Search for the cell housing the specified text and yield its [x, y] center coordinate. 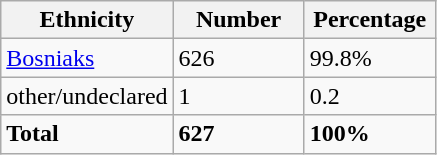
100% [370, 134]
Bosniaks [87, 58]
Number [238, 20]
other/undeclared [87, 96]
0.2 [370, 96]
1 [238, 96]
99.8% [370, 58]
Total [87, 134]
627 [238, 134]
Ethnicity [87, 20]
626 [238, 58]
Percentage [370, 20]
